For the text-containing cell, return its midpoint in [X, Y] coordinate format. 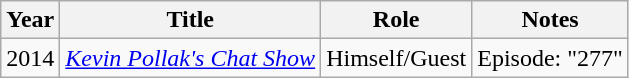
Role [396, 20]
Title [190, 20]
2014 [30, 58]
Notes [550, 20]
Himself/Guest [396, 58]
Episode: "277" [550, 58]
Kevin Pollak's Chat Show [190, 58]
Year [30, 20]
